Locate the cell with the specified text and output its (X, Y) center coordinate. 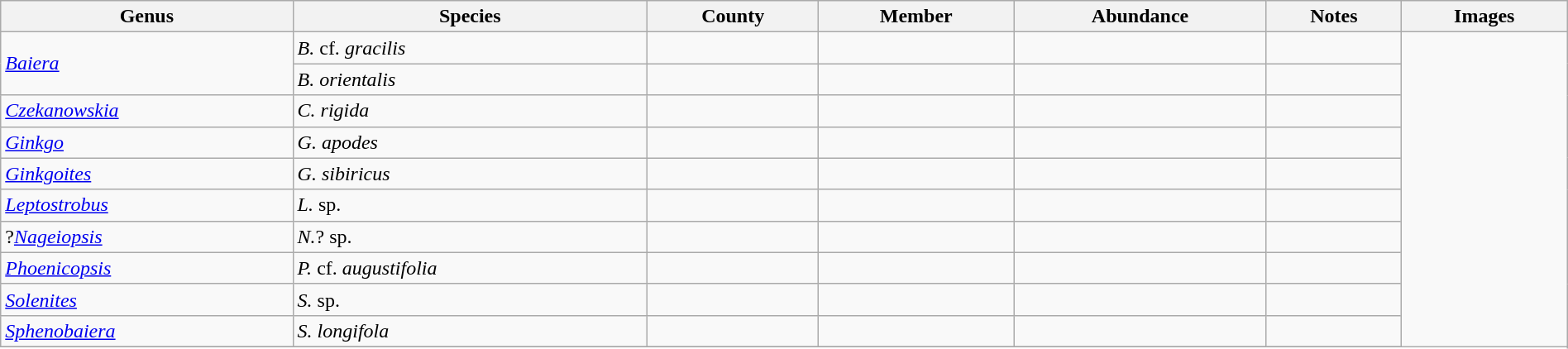
Abundance (1140, 17)
G. sibiricus (470, 174)
G. apodes (470, 142)
N.? sp. (470, 237)
?Nageiopsis (147, 237)
S. sp. (470, 299)
Phoenicopsis (147, 268)
Leptostrobus (147, 205)
B. orientalis (470, 79)
Genus (147, 17)
S. longifola (470, 331)
P. cf. augustifolia (470, 268)
C. rigida (470, 111)
Ginkgoites (147, 174)
Images (1484, 17)
Species (470, 17)
Ginkgo (147, 142)
Member (916, 17)
Notes (1333, 17)
Sphenobaiera (147, 331)
B. cf. gracilis (470, 48)
Baiera (147, 64)
L. sp. (470, 205)
County (733, 17)
Czekanowskia (147, 111)
Solenites (147, 299)
